Pinpoint the cell where the given text exists, returning its (X, Y) midpoint coordinate. 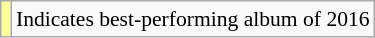
Indicates best-performing album of 2016 (193, 19)
